Output the (X, Y) coordinate of the center of the cell containing the given text.  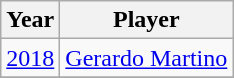
Year (30, 20)
Player (146, 20)
Gerardo Martino (146, 58)
2018 (30, 58)
